Return [x, y] of the center of cell containing provided text 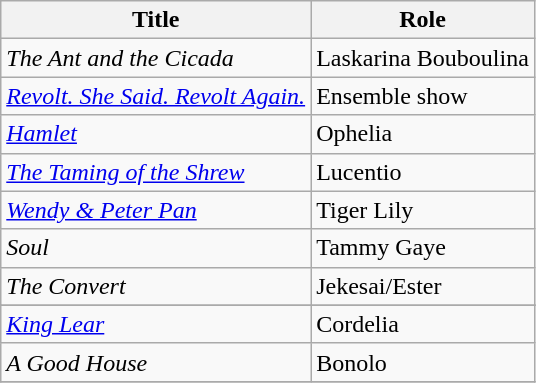
Role [423, 20]
Title [156, 20]
Hamlet [156, 134]
Ophelia [423, 134]
The Convert [156, 286]
Lucentio [423, 172]
Cordelia [423, 324]
The Taming of the Shrew [156, 172]
Soul [156, 248]
Tammy Gaye [423, 248]
The Ant and the Cicada [156, 58]
King Lear [156, 324]
Ensemble show [423, 96]
Revolt. She Said. Revolt Again. [156, 96]
Laskarina Bouboulina [423, 58]
A Good House [156, 362]
Bonolo [423, 362]
Jekesai/Ester [423, 286]
Tiger Lily [423, 210]
Wendy & Peter Pan [156, 210]
